Detect which cell encompasses the target text, then output its [x, y] center coordinate. 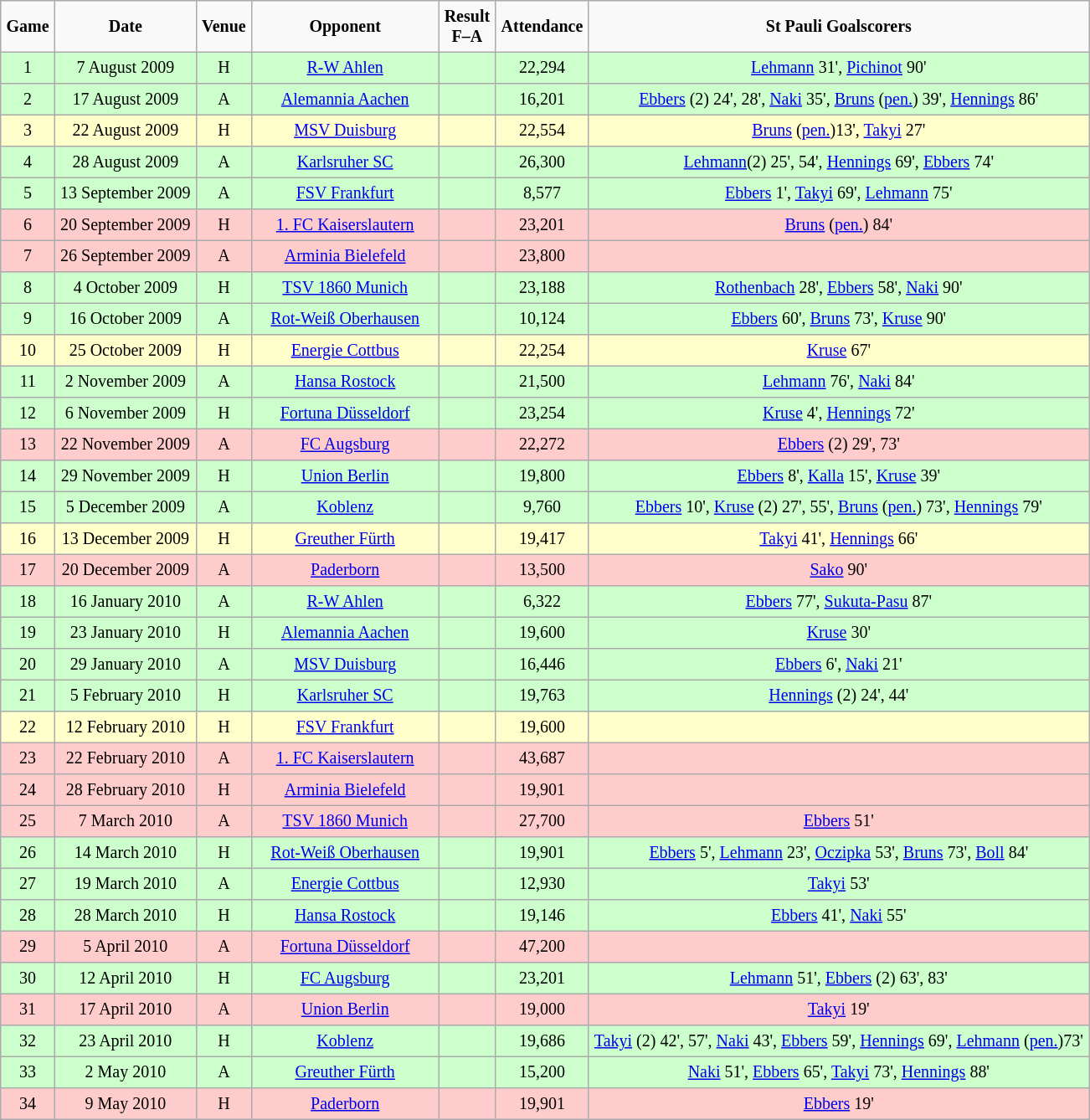
12 April 2010 [126, 979]
Sako 90' [839, 570]
13,500 [542, 570]
22,254 [542, 351]
Kruse 4', Hennings 72' [839, 414]
4 [28, 162]
Kruse 30' [839, 633]
7 [28, 256]
10,124 [542, 319]
Date [126, 27]
1 [28, 68]
12,930 [542, 884]
Takyi 41', Hennings 66' [839, 539]
22 [28, 727]
33 [28, 1072]
25 October 2009 [126, 351]
20 [28, 665]
43,687 [542, 758]
Kruse 67' [839, 351]
14 [28, 476]
8 [28, 288]
19 March 2010 [126, 884]
Ebbers (2) 29', 73' [839, 444]
16 January 2010 [126, 602]
29 November 2009 [126, 476]
21 [28, 696]
9,760 [542, 507]
31 [28, 1010]
19,417 [542, 539]
22 February 2010 [126, 758]
29 January 2010 [126, 665]
23 January 2010 [126, 633]
11 [28, 382]
27 [28, 884]
16,201 [542, 100]
19,800 [542, 476]
23,188 [542, 288]
Takyi (2) 42', 57', Naki 43', Ebbers 59', Hennings 69', Lehmann (pen.)73' [839, 1041]
Lehmann(2) 25', 54', Hennings 69', Ebbers 74' [839, 162]
27,700 [542, 821]
28 August 2009 [126, 162]
6,322 [542, 602]
28 [28, 916]
17 April 2010 [126, 1010]
3 [28, 131]
Ebbers 77', Sukuta-Pasu 87' [839, 602]
Bruns (pen.)13', Takyi 27' [839, 131]
22 August 2009 [126, 131]
Hennings (2) 24', 44' [839, 696]
Ebbers 10', Kruse (2) 27', 55', Bruns (pen.) 73', Hennings 79' [839, 507]
Ebbers (2) 24', 28', Naki 35', Bruns (pen.) 39', Hennings 86' [839, 100]
26,300 [542, 162]
Lehmann 76', Naki 84' [839, 382]
12 February 2010 [126, 727]
29 [28, 947]
9 [28, 319]
28 March 2010 [126, 916]
Ebbers 51' [839, 821]
Ebbers 5', Lehmann 23', Oczipka 53', Bruns 73', Boll 84' [839, 853]
Lehmann 51', Ebbers (2) 63', 83' [839, 979]
Takyi 53' [839, 884]
13 December 2009 [126, 539]
7 August 2009 [126, 68]
7 March 2010 [126, 821]
26 [28, 853]
32 [28, 1041]
13 [28, 444]
23 [28, 758]
21,500 [542, 382]
28 February 2010 [126, 790]
12 [28, 414]
14 March 2010 [126, 853]
20 December 2009 [126, 570]
23 April 2010 [126, 1041]
Ebbers 8', Kalla 15', Kruse 39' [839, 476]
18 [28, 602]
Attendance [542, 27]
5 February 2010 [126, 696]
6 November 2009 [126, 414]
16 [28, 539]
5 [28, 193]
22,294 [542, 68]
19,763 [542, 696]
16,446 [542, 665]
30 [28, 979]
19,686 [542, 1041]
23,254 [542, 414]
ResultF–A [467, 27]
22 November 2009 [126, 444]
26 September 2009 [126, 256]
24 [28, 790]
Ebbers 19' [839, 1104]
Opponent [345, 27]
34 [28, 1104]
17 August 2009 [126, 100]
16 October 2009 [126, 319]
19,146 [542, 916]
Lehmann 31', Pichinot 90' [839, 68]
47,200 [542, 947]
6 [28, 225]
23,800 [542, 256]
20 September 2009 [126, 225]
Ebbers 1', Takyi 69', Lehmann 75' [839, 193]
5 December 2009 [126, 507]
9 May 2010 [126, 1104]
19,000 [542, 1010]
Ebbers 60', Bruns 73', Kruse 90' [839, 319]
19 [28, 633]
Naki 51', Ebbers 65', Takyi 73', Hennings 88' [839, 1072]
10 [28, 351]
8,577 [542, 193]
Ebbers 41', Naki 55' [839, 916]
2 November 2009 [126, 382]
Game [28, 27]
Rothenbach 28', Ebbers 58', Naki 90' [839, 288]
Ebbers 6', Naki 21' [839, 665]
22,554 [542, 131]
Bruns (pen.) 84' [839, 225]
Takyi 19' [839, 1010]
15 [28, 507]
17 [28, 570]
Venue [224, 27]
13 September 2009 [126, 193]
2 [28, 100]
4 October 2009 [126, 288]
2 May 2010 [126, 1072]
5 April 2010 [126, 947]
25 [28, 821]
22,272 [542, 444]
15,200 [542, 1072]
St Pauli Goalscorers [839, 27]
